Locate the cell with the specified text and output its (X, Y) center coordinate. 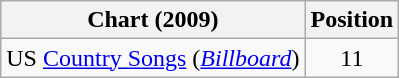
US Country Songs (Billboard) (153, 58)
Position (352, 20)
11 (352, 58)
Chart (2009) (153, 20)
